For the text-containing cell, return its midpoint in (X, Y) coordinate format. 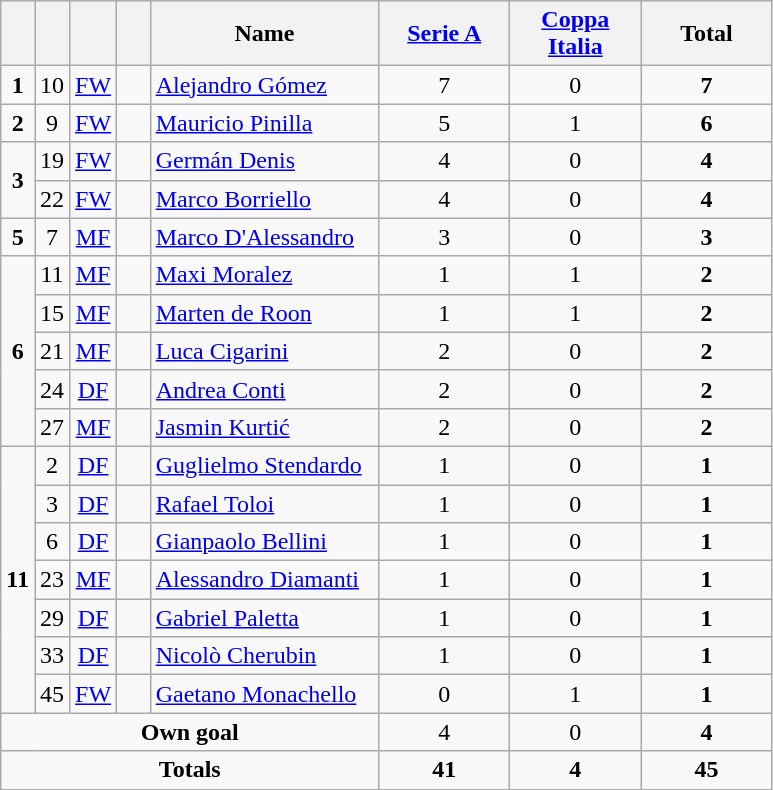
29 (52, 618)
Gabriel Paletta (264, 618)
22 (52, 199)
Mauricio Pinilla (264, 123)
Germán Denis (264, 161)
Jasmin Kurtić (264, 427)
Coppa Italia (576, 34)
Total (706, 34)
Maxi Moralez (264, 275)
Marco Borriello (264, 199)
Name (264, 34)
Luca Cigarini (264, 351)
27 (52, 427)
23 (52, 580)
10 (52, 85)
Alessandro Diamanti (264, 580)
Andrea Conti (264, 389)
Serie A (444, 34)
Marten de Roon (264, 313)
33 (52, 656)
41 (444, 770)
21 (52, 351)
Nicolò Cherubin (264, 656)
15 (52, 313)
24 (52, 389)
Gianpaolo Bellini (264, 542)
Rafael Toloi (264, 503)
Own goal (190, 732)
9 (52, 123)
Marco D'Alessandro (264, 237)
19 (52, 161)
Gaetano Monachello (264, 694)
Totals (190, 770)
Alejandro Gómez (264, 85)
Guglielmo Stendardo (264, 465)
